Detect which cell encompasses the target text, then output its (x, y) center coordinate. 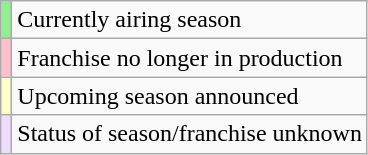
Franchise no longer in production (190, 58)
Status of season/franchise unknown (190, 134)
Upcoming season announced (190, 96)
Currently airing season (190, 20)
